Detect which cell encompasses the target text, then output its (X, Y) center coordinate. 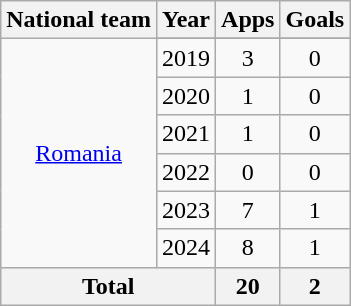
Total (108, 286)
2021 (186, 134)
National team (79, 20)
2 (315, 286)
2020 (186, 96)
2023 (186, 210)
Goals (315, 20)
3 (248, 58)
Apps (248, 20)
2024 (186, 248)
8 (248, 248)
2019 (186, 58)
7 (248, 210)
20 (248, 286)
2022 (186, 172)
Romania (79, 153)
Year (186, 20)
